Extract the (x, y) coordinate from the center of the cell holding the provided text.  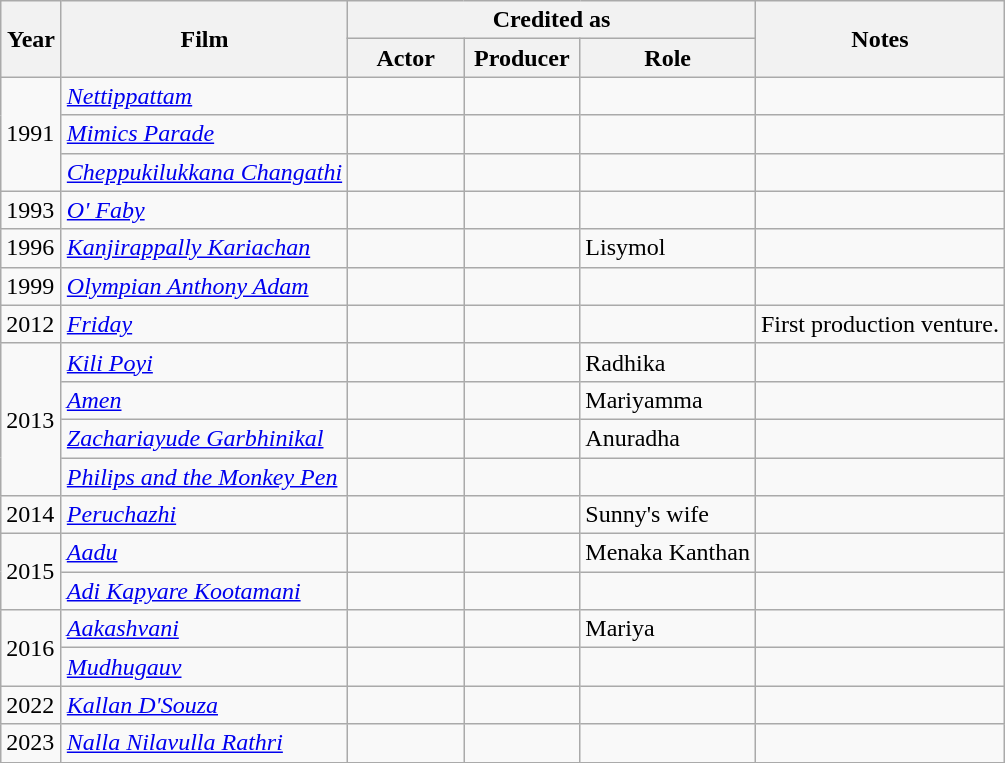
Olympian Anthony Adam (204, 286)
2012 (32, 324)
Actor (406, 58)
1993 (32, 210)
Amen (204, 400)
2022 (32, 705)
Mariya (668, 629)
2014 (32, 515)
Philips and the Monkey Pen (204, 477)
2016 (32, 648)
Aakashvani (204, 629)
First production venture. (880, 324)
Role (668, 58)
Year (32, 39)
Mudhugauv (204, 667)
Nalla Nilavulla Rathri (204, 743)
Kallan D'Souza (204, 705)
Anuradha (668, 438)
Peruchazhi (204, 515)
2023 (32, 743)
Credited as (552, 20)
1996 (32, 248)
Notes (880, 39)
Mimics Parade (204, 134)
Aadu (204, 553)
1999 (32, 286)
2013 (32, 419)
Zachariayude Garbhinikal (204, 438)
Mariyamma (668, 400)
Lisymol (668, 248)
1991 (32, 134)
O' Faby (204, 210)
Nettippattam (204, 96)
2015 (32, 572)
Friday (204, 324)
Adi Kapyare Kootamani (204, 591)
Radhika (668, 362)
Cheppukilukkana Changathi (204, 172)
Producer (522, 58)
Kanjirappally Kariachan (204, 248)
Film (204, 39)
Kili Poyi (204, 362)
Menaka Kanthan (668, 553)
Sunny's wife (668, 515)
